Detect which cell encompasses the target text, then output its (X, Y) center coordinate. 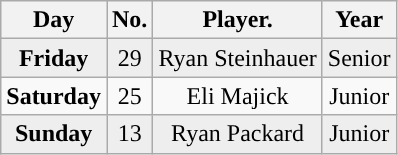
Sunday (54, 134)
No. (129, 20)
Day (54, 20)
Player. (238, 20)
Eli Majick (238, 96)
13 (129, 134)
Friday (54, 58)
Ryan Packard (238, 134)
25 (129, 96)
Saturday (54, 96)
Ryan Steinhauer (238, 58)
Year (359, 20)
Senior (359, 58)
29 (129, 58)
